Find where the given text appears and provide that cell's center as [X, Y] coordinate. 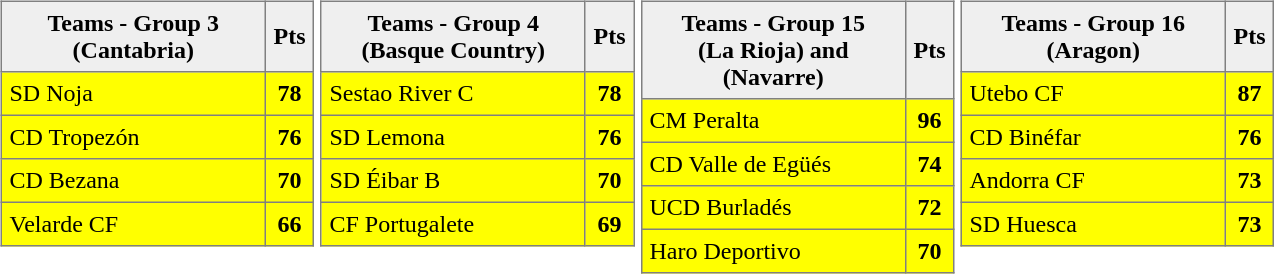
CD Binéfar [1093, 137]
CF Portugalete [453, 224]
Utebo CF [1093, 94]
UCD Burladés [773, 208]
SD Éibar B [453, 181]
CD Valle de Egüés [773, 164]
Teams - Group 3(Cantabria) [133, 36]
SD Huesca [1093, 224]
SD Noja [133, 94]
Velarde CF [133, 224]
87 [1249, 94]
CM Peralta [773, 121]
72 [929, 208]
SD Lemona [453, 137]
Haro Deportivo [773, 251]
66 [289, 224]
69 [609, 224]
96 [929, 121]
Andorra CF [1093, 181]
CD Tropezón [133, 137]
Teams - Group 4(Basque Country) [453, 36]
Sestao River C [453, 94]
Teams - Group 16(Aragon) [1093, 36]
74 [929, 164]
Teams - Group 15(La Rioja) and (Navarre) [773, 50]
CD Bezana [133, 181]
